Scan for the cell matching the given text and deliver its [x, y] coordinate at center. 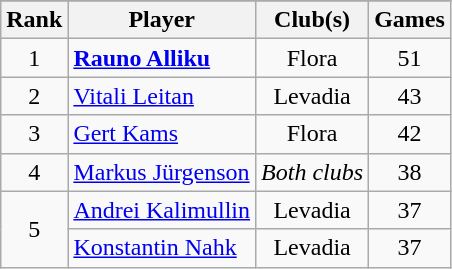
Club(s) [312, 20]
5 [34, 229]
Markus Jürgenson [162, 172]
38 [410, 172]
51 [410, 58]
42 [410, 134]
4 [34, 172]
Games [410, 20]
1 [34, 58]
Gert Kams [162, 134]
2 [34, 96]
Vitali Leitan [162, 96]
43 [410, 96]
Rauno Alliku [162, 58]
Konstantin Nahk [162, 248]
Player [162, 20]
Both clubs [312, 172]
Rank [34, 20]
3 [34, 134]
Andrei Kalimullin [162, 210]
